Determine the [X, Y] coordinate at the center of the cell enclosing the given text.  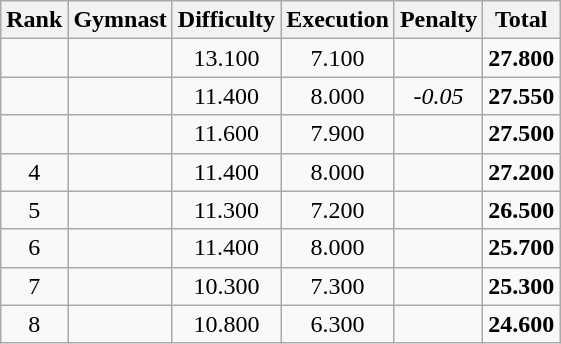
7.200 [338, 210]
8 [34, 324]
11.300 [226, 210]
Gymnast [120, 20]
7.300 [338, 286]
25.700 [522, 248]
7.900 [338, 134]
4 [34, 172]
7 [34, 286]
Execution [338, 20]
7.100 [338, 58]
27.200 [522, 172]
25.300 [522, 286]
Difficulty [226, 20]
11.600 [226, 134]
Total [522, 20]
13.100 [226, 58]
26.500 [522, 210]
6.300 [338, 324]
10.800 [226, 324]
Rank [34, 20]
27.800 [522, 58]
5 [34, 210]
6 [34, 248]
27.550 [522, 96]
27.500 [522, 134]
Penalty [438, 20]
-0.05 [438, 96]
10.300 [226, 286]
24.600 [522, 324]
